Pinpoint the cell where the given text exists, returning its (x, y) midpoint coordinate. 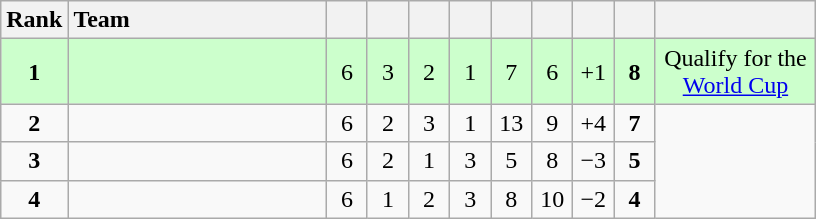
13 (512, 123)
Team (198, 20)
9 (552, 123)
−3 (594, 161)
−2 (594, 199)
10 (552, 199)
+4 (594, 123)
Rank (34, 20)
Qualify for the World Cup (736, 72)
+1 (594, 72)
